Pinpoint the cell where the given text exists, returning its (X, Y) midpoint coordinate. 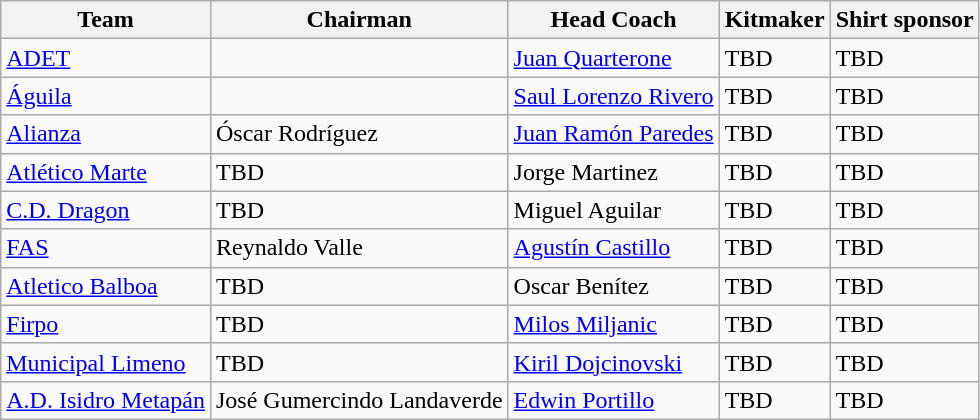
Atletico Balboa (106, 286)
Shirt sponsor (904, 20)
Agustín Castillo (614, 248)
A.D. Isidro Metapán (106, 400)
Alianza (106, 134)
Oscar Benítez (614, 286)
Atlético Marte (106, 172)
Milos Miljanic (614, 324)
FAS (106, 248)
Óscar Rodríguez (359, 134)
Águila (106, 96)
Saul Lorenzo Rivero (614, 96)
Jorge Martinez (614, 172)
José Gumercindo Landaverde (359, 400)
Juan Quarterone (614, 58)
Miguel Aguilar (614, 210)
Juan Ramón Paredes (614, 134)
Municipal Limeno (106, 362)
Kitmaker (774, 20)
Firpo (106, 324)
Head Coach (614, 20)
Edwin Portillo (614, 400)
Kiril Dojcinovski (614, 362)
Reynaldo Valle (359, 248)
ADET (106, 58)
Team (106, 20)
C.D. Dragon (106, 210)
Chairman (359, 20)
